For the text-containing cell, return its midpoint in (x, y) coordinate format. 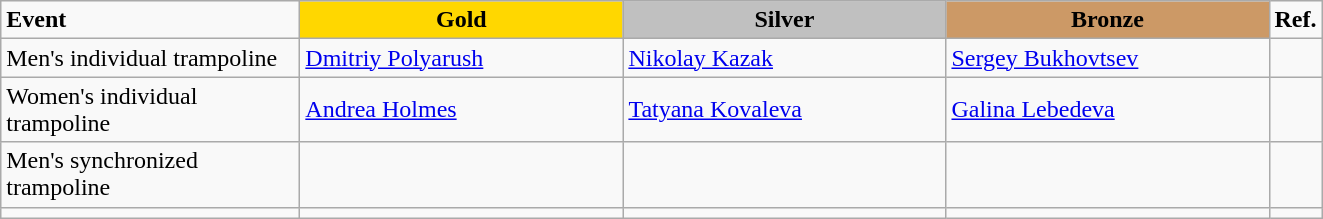
Women's individual trampoline (150, 110)
Dmitriy Polyarush (462, 58)
Bronze (1108, 20)
Tatyana Kovaleva (784, 110)
Men's individual trampoline (150, 58)
Sergey Bukhovtsev (1108, 58)
Men's synchronized trampoline (150, 174)
Event (150, 20)
Andrea Holmes (462, 110)
Gold (462, 20)
Galina Lebedeva (1108, 110)
Silver (784, 20)
Ref. (1296, 20)
Nikolay Kazak (784, 58)
